Provide the [X, Y] coordinate of the cell's center where the given text is located.  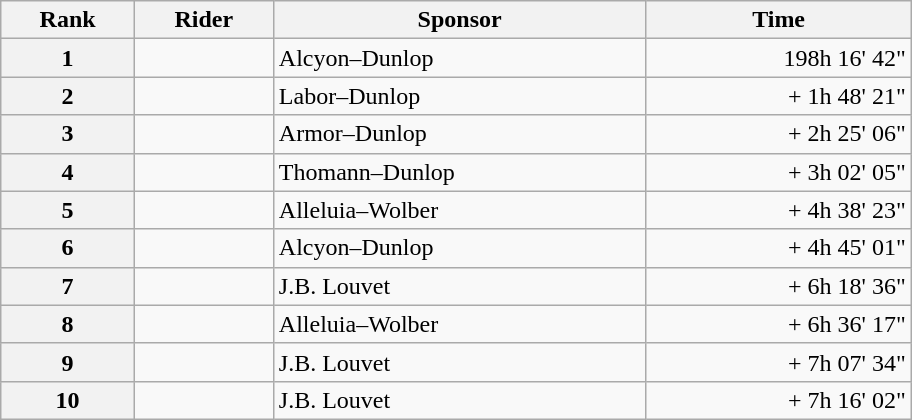
+ 4h 38' 23" [778, 210]
+ 3h 02' 05" [778, 172]
+ 6h 18' 36" [778, 286]
10 [68, 400]
+ 1h 48' 21" [778, 96]
6 [68, 248]
+ 2h 25' 06" [778, 134]
2 [68, 96]
1 [68, 58]
+ 6h 36' 17" [778, 324]
3 [68, 134]
9 [68, 362]
+ 7h 07' 34" [778, 362]
+ 4h 45' 01" [778, 248]
+ 7h 16' 02" [778, 400]
7 [68, 286]
Sponsor [460, 20]
Armor–Dunlop [460, 134]
4 [68, 172]
Rank [68, 20]
198h 16' 42" [778, 58]
Time [778, 20]
Thomann–Dunlop [460, 172]
Labor–Dunlop [460, 96]
5 [68, 210]
Rider [204, 20]
8 [68, 324]
